Identify which cell holds the provided text, then report its [x, y] central coordinate. 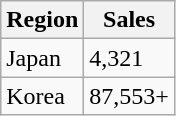
Japan [42, 58]
Region [42, 20]
87,553+ [130, 96]
Korea [42, 96]
Sales [130, 20]
4,321 [130, 58]
